Locate the cell with the specified text and output its (X, Y) center coordinate. 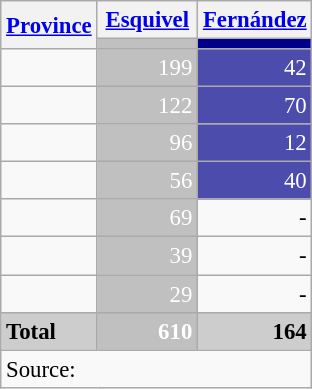
199 (148, 68)
Total (49, 331)
40 (255, 181)
610 (148, 331)
Esquivel (148, 20)
70 (255, 106)
164 (255, 331)
29 (148, 294)
Province (49, 25)
96 (148, 143)
Fernández (255, 20)
Source: (156, 369)
42 (255, 68)
56 (148, 181)
39 (148, 256)
12 (255, 143)
122 (148, 106)
69 (148, 219)
